Extract the [X, Y] coordinate from the center of the cell holding the provided text.  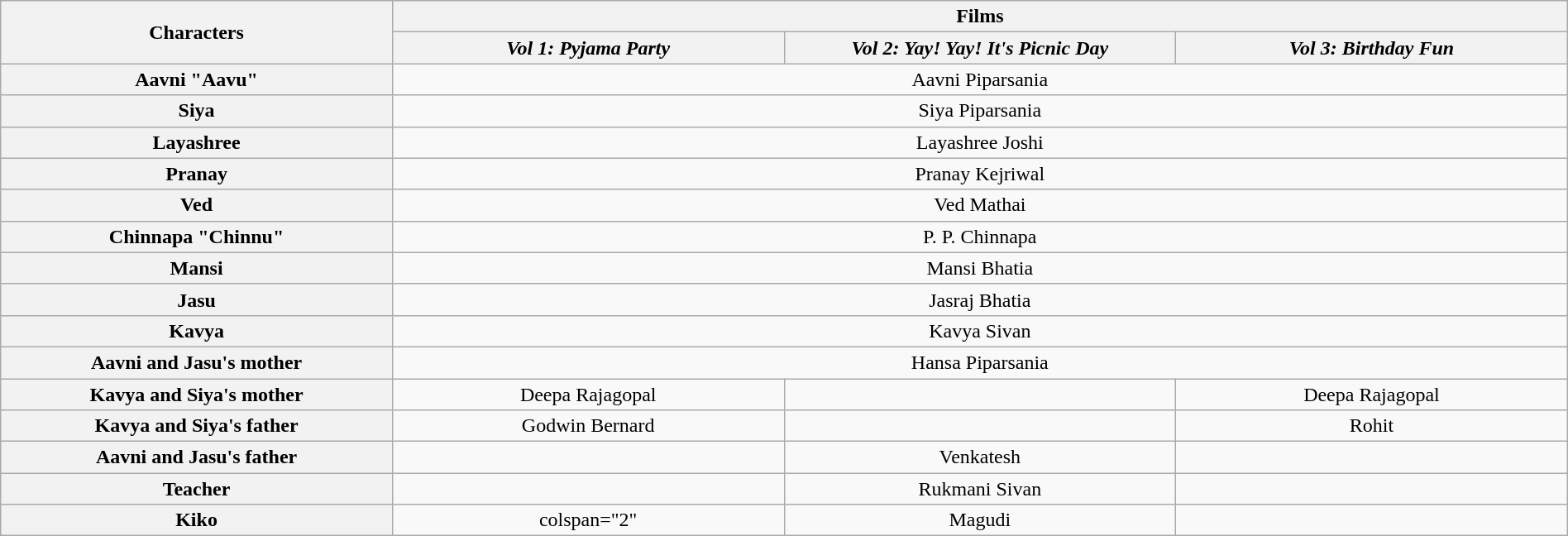
Rukmani Sivan [980, 489]
Characters [197, 32]
Vol 1: Pyjama Party [588, 48]
Jasu [197, 299]
Aavni and Jasu's father [197, 457]
Aavni "Aavu" [197, 79]
Chinnapa "Chinnu" [197, 237]
Siya [197, 111]
Pranay Kejriwal [979, 174]
Ved [197, 205]
Hansa Piparsania [979, 362]
Kavya and Siya's father [197, 426]
Kavya [197, 331]
Layashree [197, 142]
Rohit [1372, 426]
Layashree Joshi [979, 142]
Godwin Bernard [588, 426]
Films [979, 17]
Venkatesh [980, 457]
colspan="2" [588, 520]
Vol 3: Birthday Fun [1372, 48]
Mansi [197, 268]
Jasraj Bhatia [979, 299]
Siya Piparsania [979, 111]
Kavya Sivan [979, 331]
Mansi Bhatia [979, 268]
Ved Mathai [979, 205]
Magudi [980, 520]
Kiko [197, 520]
Pranay [197, 174]
P. P. Chinnapa [979, 237]
Aavni and Jasu's mother [197, 362]
Vol 2: Yay! Yay! It's Picnic Day [980, 48]
Aavni Piparsania [979, 79]
Teacher [197, 489]
Kavya and Siya's mother [197, 395]
